Locate the cell with the specified text and output its (X, Y) center coordinate. 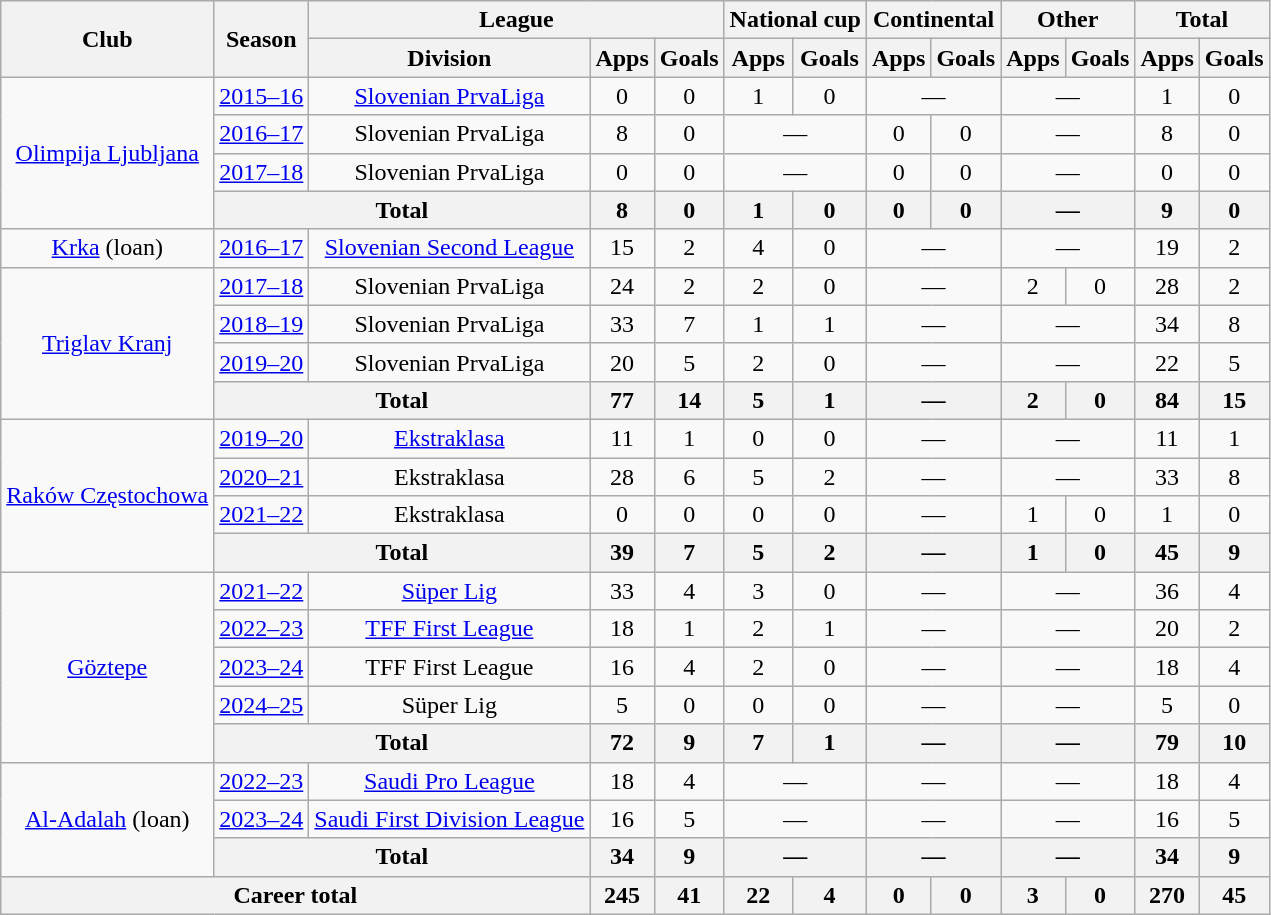
Al-Adalah (loan) (108, 819)
79 (1167, 743)
Slovenian Second League (450, 248)
39 (622, 553)
24 (622, 286)
2015–16 (262, 96)
2020–21 (262, 477)
Saudi First Division League (450, 819)
19 (1167, 248)
6 (689, 477)
Career total (296, 895)
Triglav Kranj (108, 343)
League (516, 20)
10 (1234, 743)
77 (622, 400)
Göztepe (108, 667)
Other (1068, 20)
2024–25 (262, 705)
Continental (933, 20)
Olimpija Ljubljana (108, 153)
36 (1167, 591)
National cup (795, 20)
Division (450, 58)
Raków Częstochowa (108, 495)
Krka (loan) (108, 248)
Saudi Pro League (450, 781)
Season (262, 39)
41 (689, 895)
14 (689, 400)
84 (1167, 400)
270 (1167, 895)
72 (622, 743)
2018–19 (262, 324)
Club (108, 39)
245 (622, 895)
